For the text-containing cell, return its midpoint in [x, y] coordinate format. 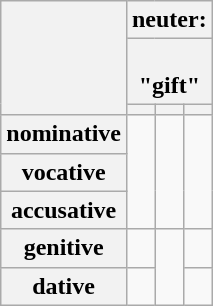
genitive [64, 248]
dative [64, 286]
vocative [64, 172]
"gift" [169, 72]
neuter: [169, 20]
accusative [64, 210]
nominative [64, 134]
